Extract the [x, y] coordinate from the center of the cell holding the provided text.  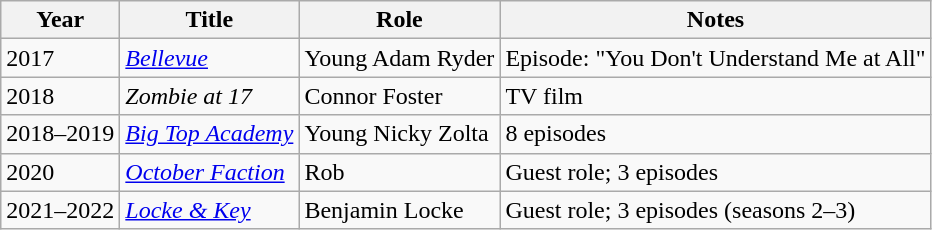
Big Top Academy [210, 134]
2018–2019 [60, 134]
Bellevue [210, 58]
TV film [716, 96]
Young Nicky Zolta [400, 134]
Notes [716, 20]
Guest role; 3 episodes [716, 172]
Zombie at 17 [210, 96]
Benjamin Locke [400, 210]
2017 [60, 58]
Year [60, 20]
2020 [60, 172]
Connor Foster [400, 96]
2021–2022 [60, 210]
Role [400, 20]
2018 [60, 96]
Locke & Key [210, 210]
October Faction [210, 172]
Young Adam Ryder [400, 58]
Rob [400, 172]
Title [210, 20]
Episode: "You Don't Understand Me at All" [716, 58]
8 episodes [716, 134]
Guest role; 3 episodes (seasons 2–3) [716, 210]
